Detect which cell encompasses the target text, then output its (X, Y) center coordinate. 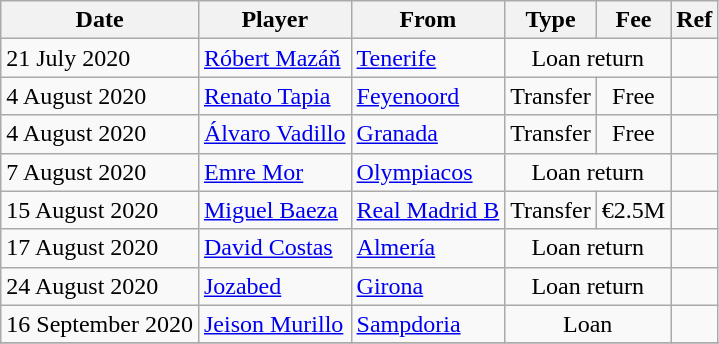
Róbert Mazáň (274, 58)
Jeison Murillo (274, 324)
Loan (588, 324)
Type (551, 20)
7 August 2020 (100, 172)
From (428, 20)
Jozabed (274, 286)
Olympiacos (428, 172)
Miguel Baeza (274, 210)
Renato Tapia (274, 96)
Álvaro Vadillo (274, 134)
15 August 2020 (100, 210)
Real Madrid B (428, 210)
David Costas (274, 248)
17 August 2020 (100, 248)
21 July 2020 (100, 58)
Date (100, 20)
24 August 2020 (100, 286)
Feyenoord (428, 96)
Fee (633, 20)
€2.5M (633, 210)
Sampdoria (428, 324)
Emre Mor (274, 172)
Girona (428, 286)
Almería (428, 248)
Ref (694, 20)
Tenerife (428, 58)
16 September 2020 (100, 324)
Granada (428, 134)
Player (274, 20)
